Find where the given text appears and provide that cell's center as [x, y] coordinate. 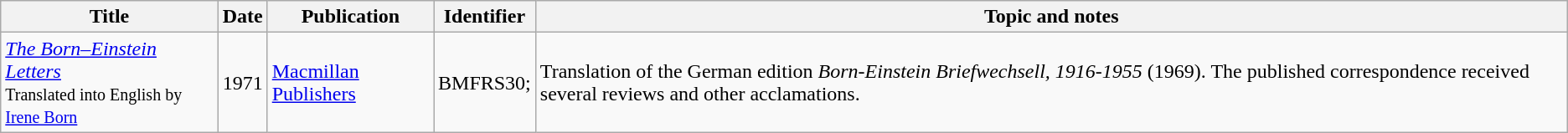
Date [243, 17]
BMFRS30; [485, 82]
Publication [350, 17]
Title [109, 17]
Topic and notes [1051, 17]
1971 [243, 82]
Macmillan Publishers [350, 82]
Identifier [485, 17]
The Born–Einstein LettersTranslated into English by Irene Born [109, 82]
